Provide the (X, Y) coordinate of the cell's center where the given text is located.  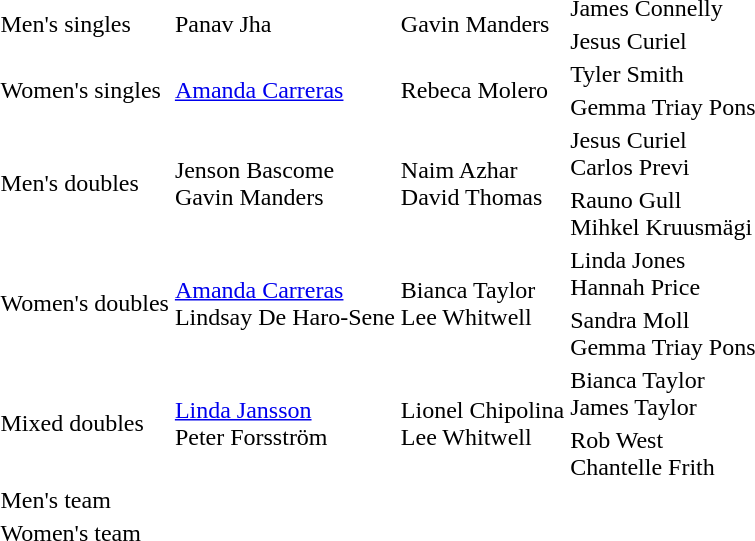
Naim Azhar David Thomas (482, 184)
Rebeca Molero (482, 90)
Jenson Bascome Gavin Manders (284, 184)
Bianca Taylor Lee Whitwell (482, 304)
Amanda Carreras (284, 90)
Linda Jansson Peter Forsström (284, 424)
Amanda Carreras Lindsay De Haro-Sene (284, 304)
Lionel Chipolina Lee Whitwell (482, 424)
